Return the [X, Y] coordinate for the center point of the cell that contains the specified text.  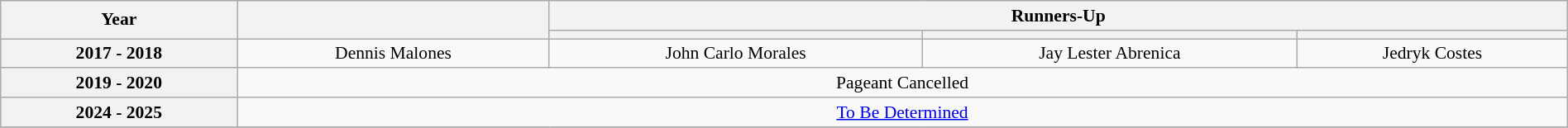
Jay Lester Abrenica [1110, 54]
Runners-Up [1059, 16]
Dennis Malones [394, 54]
2017 - 2018 [119, 54]
Year [119, 20]
Pageant Cancelled [902, 83]
John Carlo Morales [736, 54]
To Be Determined [902, 112]
2024 - 2025 [119, 112]
Jedryk Costes [1432, 54]
2019 - 2020 [119, 83]
